Return the [X, Y] coordinate for the center point of the cell that contains the specified text.  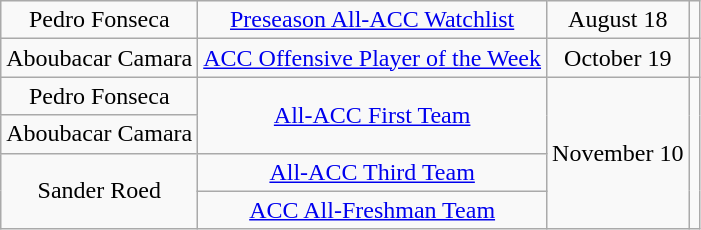
Sander Roed [100, 191]
ACC All-Freshman Team [372, 210]
November 10 [618, 153]
All-ACC Third Team [372, 172]
ACC Offensive Player of the Week [372, 58]
All-ACC First Team [372, 115]
August 18 [618, 20]
October 19 [618, 58]
Preseason All-ACC Watchlist [372, 20]
